Determine the (x, y) coordinate at the center of the cell enclosing the given text.  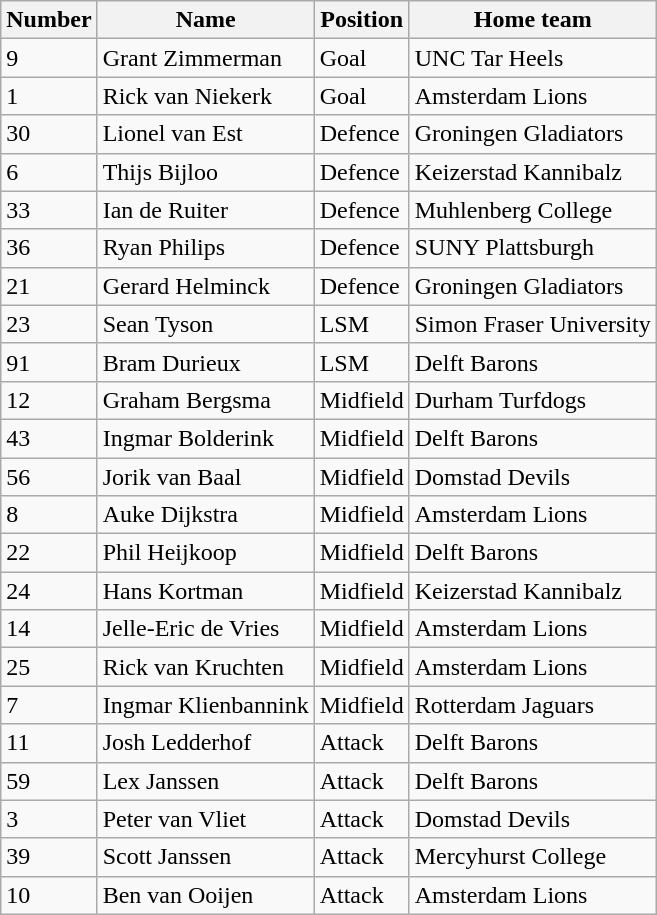
Jorik van Baal (206, 477)
Rick van Kruchten (206, 667)
21 (49, 286)
30 (49, 134)
Simon Fraser University (532, 324)
14 (49, 629)
10 (49, 895)
25 (49, 667)
Mercyhurst College (532, 857)
Grant Zimmerman (206, 58)
Hans Kortman (206, 591)
Gerard Helminck (206, 286)
7 (49, 705)
Ryan Philips (206, 248)
43 (49, 438)
UNC Tar Heels (532, 58)
23 (49, 324)
Thijs Bijloo (206, 172)
Lionel van Est (206, 134)
Rick van Niekerk (206, 96)
Ben van Ooijen (206, 895)
8 (49, 515)
Number (49, 20)
Ingmar Bolderink (206, 438)
Scott Janssen (206, 857)
11 (49, 743)
Home team (532, 20)
Durham Turfdogs (532, 400)
Sean Tyson (206, 324)
Ingmar Klienbannink (206, 705)
91 (49, 362)
9 (49, 58)
6 (49, 172)
12 (49, 400)
Graham Bergsma (206, 400)
3 (49, 819)
Name (206, 20)
Jelle-Eric de Vries (206, 629)
SUNY Plattsburgh (532, 248)
Muhlenberg College (532, 210)
33 (49, 210)
Phil Heijkoop (206, 553)
Auke Dijkstra (206, 515)
Ian de Ruiter (206, 210)
22 (49, 553)
Rotterdam Jaguars (532, 705)
36 (49, 248)
24 (49, 591)
Lex Janssen (206, 781)
Bram Durieux (206, 362)
56 (49, 477)
59 (49, 781)
Josh Ledderhof (206, 743)
Peter van Vliet (206, 819)
39 (49, 857)
1 (49, 96)
Position (362, 20)
